Search for the cell housing the specified text and yield its [X, Y] center coordinate. 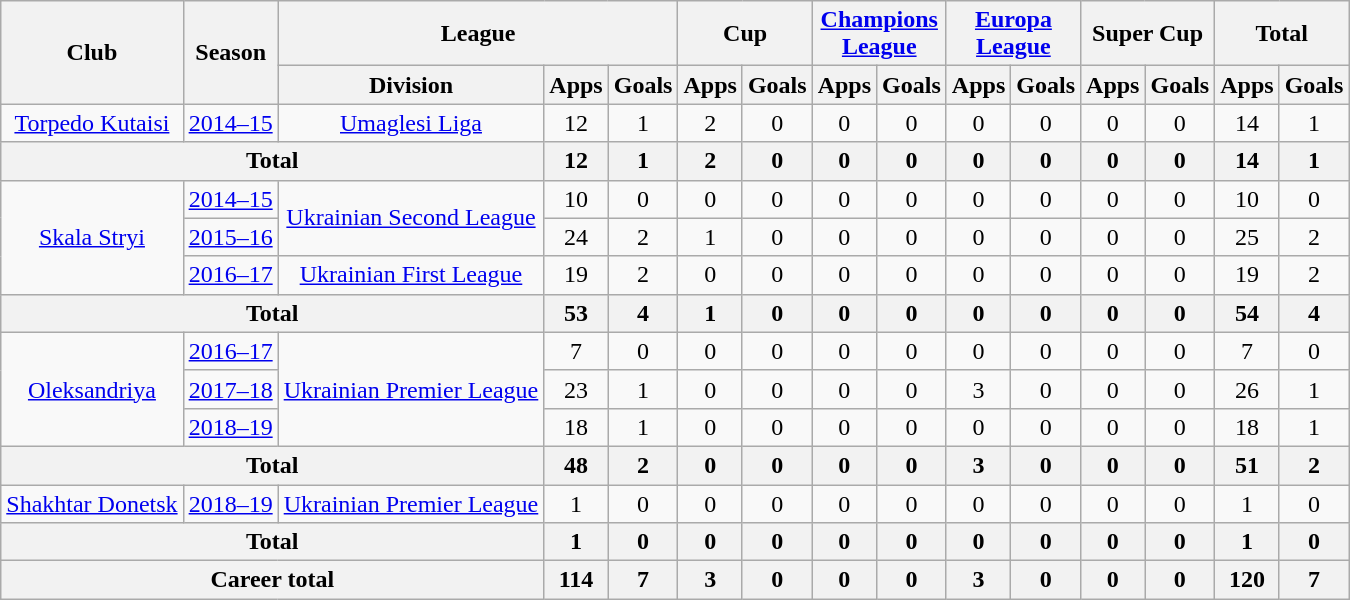
2015–16 [230, 237]
Skala Stryi [92, 237]
Ukrainian First League [411, 275]
Club [92, 52]
Umaglesi Liga [411, 123]
Division [411, 85]
Season [230, 52]
2017–18 [230, 389]
48 [576, 465]
League [478, 34]
Torpedo Kutaisi [92, 123]
ChampionsLeague [879, 34]
Shakhtar Donetsk [92, 503]
Career total [272, 580]
114 [576, 580]
120 [1247, 580]
Super Cup [1148, 34]
24 [576, 237]
EuropaLeague [1013, 34]
51 [1247, 465]
53 [576, 313]
26 [1247, 389]
54 [1247, 313]
Oleksandriya [92, 389]
Ukrainian Second League [411, 218]
25 [1247, 237]
23 [576, 389]
Cup [745, 34]
